Locate the cell with the specified text and output its [x, y] center coordinate. 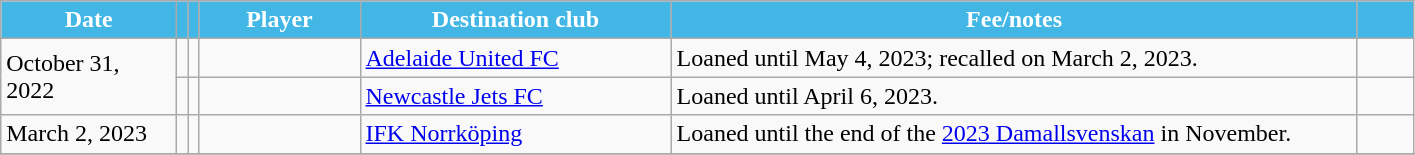
Player [280, 20]
Date [89, 20]
Fee/notes [1014, 20]
Adelaide United FC [516, 58]
Destination club [516, 20]
Newcastle Jets FC [516, 96]
Loaned until May 4, 2023; recalled on March 2, 2023. [1014, 58]
Loaned until the end of the 2023 Damallsvenskan in November. [1014, 134]
IFK Norrköping [516, 134]
October 31, 2022 [89, 77]
March 2, 2023 [89, 134]
Loaned until April 6, 2023. [1014, 96]
